Return [x, y] of the center of cell containing provided text 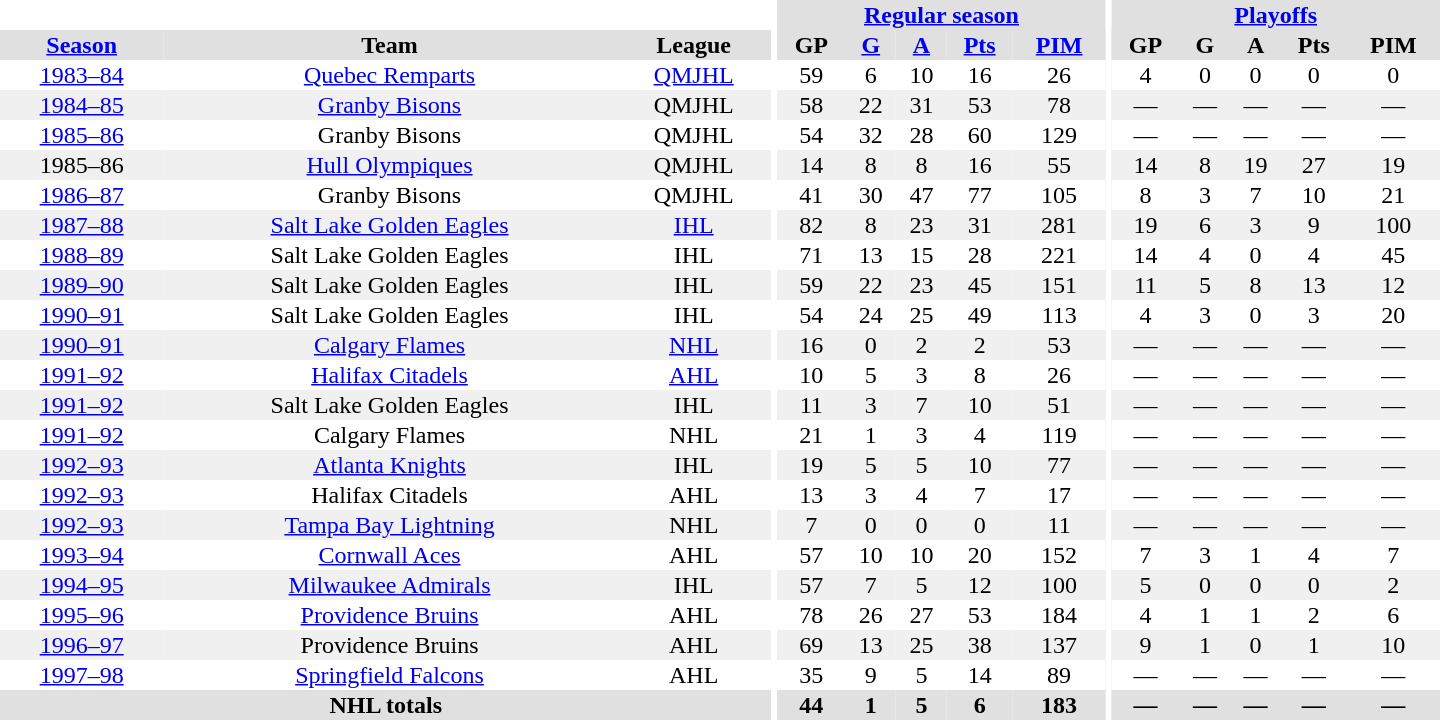
Playoffs [1276, 15]
Hull Olympiques [389, 165]
1994–95 [82, 585]
1993–94 [82, 555]
1988–89 [82, 255]
49 [980, 315]
119 [1058, 435]
1986–87 [82, 195]
281 [1058, 225]
183 [1058, 705]
1984–85 [82, 105]
44 [811, 705]
League [694, 45]
1987–88 [82, 225]
Team [389, 45]
Season [82, 45]
1997–98 [82, 675]
58 [811, 105]
60 [980, 135]
89 [1058, 675]
15 [922, 255]
32 [870, 135]
Atlanta Knights [389, 465]
17 [1058, 495]
1989–90 [82, 285]
35 [811, 675]
221 [1058, 255]
38 [980, 645]
151 [1058, 285]
Quebec Remparts [389, 75]
1996–97 [82, 645]
69 [811, 645]
41 [811, 195]
Milwaukee Admirals [389, 585]
1995–96 [82, 615]
152 [1058, 555]
1983–84 [82, 75]
47 [922, 195]
71 [811, 255]
Springfield Falcons [389, 675]
137 [1058, 645]
55 [1058, 165]
105 [1058, 195]
Cornwall Aces [389, 555]
24 [870, 315]
51 [1058, 405]
129 [1058, 135]
Regular season [942, 15]
184 [1058, 615]
Tampa Bay Lightning [389, 525]
82 [811, 225]
113 [1058, 315]
NHL totals [386, 705]
30 [870, 195]
